Capture the cell that displays the provided text and extract its [X, Y] central coordinate. 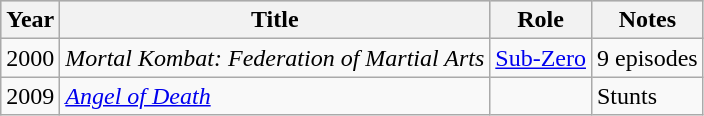
Stunts [647, 96]
2000 [30, 58]
9 episodes [647, 58]
Mortal Kombat: Federation of Martial Arts [275, 58]
Angel of Death [275, 96]
Role [541, 20]
2009 [30, 96]
Notes [647, 20]
Year [30, 20]
Sub-Zero [541, 58]
Title [275, 20]
